Detect which cell encompasses the target text, then output its [X, Y] center coordinate. 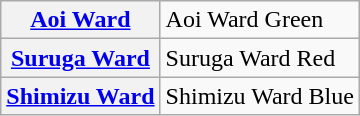
Shimizu Ward [80, 96]
Aoi Ward [80, 20]
Suruga Ward Red [260, 58]
Shimizu Ward Blue [260, 96]
Aoi Ward Green [260, 20]
Suruga Ward [80, 58]
